Locate the cell with the specified text and output its [x, y] center coordinate. 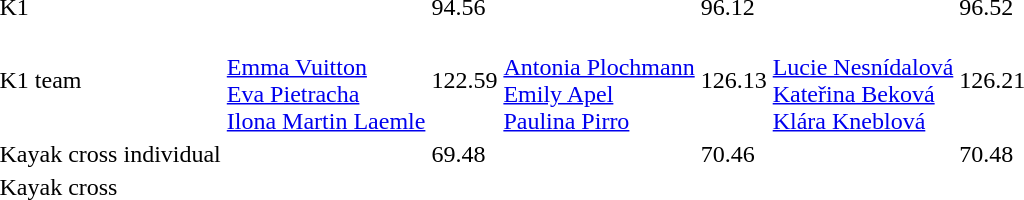
126.13 [734, 80]
69.48 [464, 154]
70.46 [734, 154]
Antonia PlochmannEmily ApelPaulina Pirro [599, 80]
Emma VuittonEva PietrachaIlona Martin Laemle [326, 80]
122.59 [464, 80]
Lucie NesnídalováKateřina BekováKlára Kneblová [863, 80]
